Scan for the cell matching the given text and deliver its (x, y) coordinate at center. 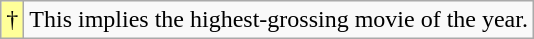
† (12, 20)
This implies the highest-grossing movie of the year. (279, 20)
